Identify which cell holds the provided text, then report its (X, Y) central coordinate. 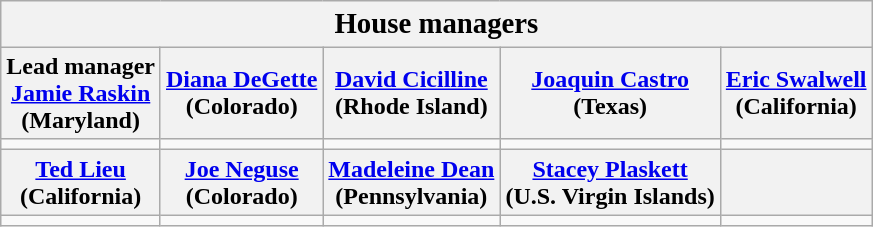
House managers (436, 24)
Ted Lieu(California) (81, 182)
Lead managerJamie Raskin(Maryland) (81, 93)
Joaquin Castro(Texas) (610, 93)
Diana DeGette(Colorado) (241, 93)
Joe Neguse(Colorado) (241, 182)
Stacey Plaskett(U.S. Virgin Islands) (610, 182)
David Cicilline(Rhode Island) (412, 93)
Eric Swalwell(California) (796, 93)
Madeleine Dean(Pennsylvania) (412, 182)
